Locate the cell with the specified text and output its (X, Y) center coordinate. 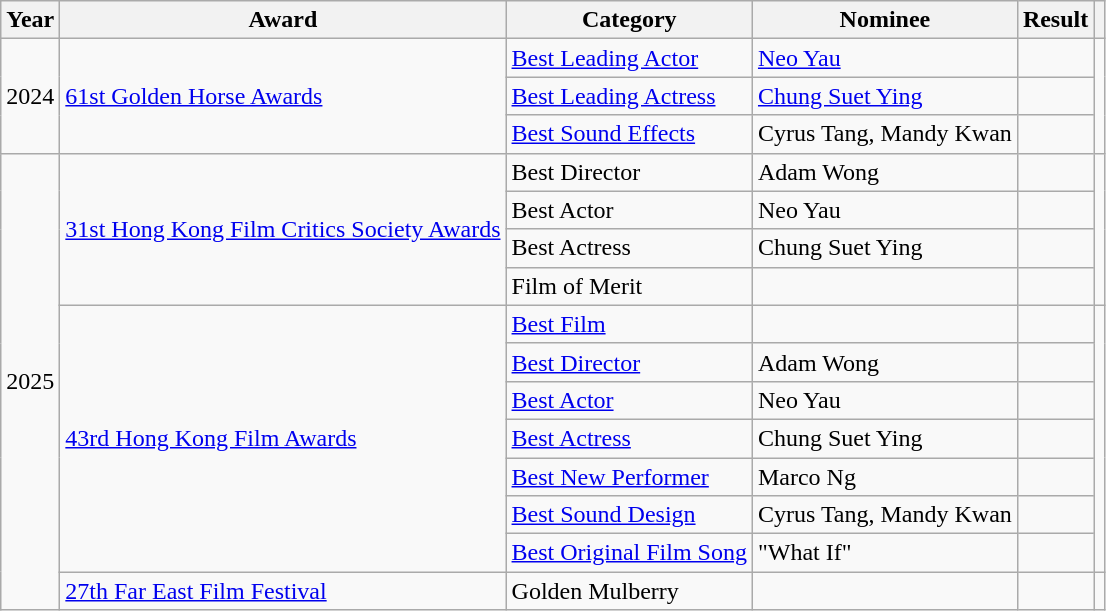
Best Sound Effects (629, 134)
2025 (30, 382)
Marco Ng (884, 477)
Best Film (629, 324)
Award (283, 20)
Best Original Film Song (629, 553)
Result (1055, 20)
Best Sound Design (629, 515)
61st Golden Horse Awards (283, 96)
43rd Hong Kong Film Awards (283, 438)
Nominee (884, 20)
2024 (30, 96)
"What If" (884, 553)
Best Leading Actor (629, 58)
Film of Merit (629, 286)
Golden Mulberry (629, 591)
Best Leading Actress (629, 96)
Category (629, 20)
Year (30, 20)
Best New Performer (629, 477)
31st Hong Kong Film Critics Society Awards (283, 229)
27th Far East Film Festival (283, 591)
